Locate the cell with the specified text and output its [X, Y] center coordinate. 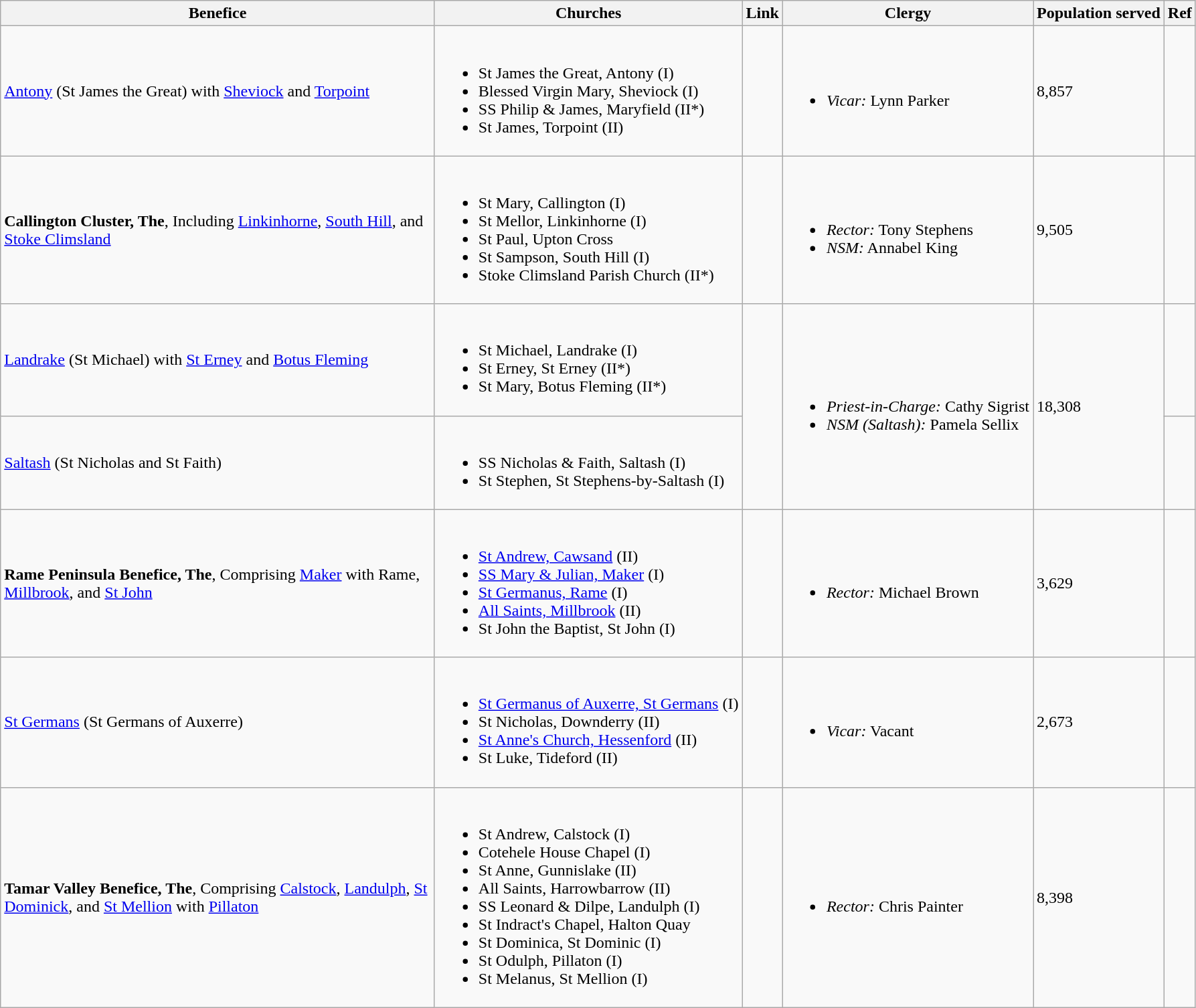
Link [762, 13]
Clergy [908, 13]
Saltash (St Nicholas and St Faith) [218, 463]
Rector: Chris Painter [908, 897]
18,308 [1099, 407]
Landrake (St Michael) with St Erney and Botus Fleming [218, 360]
St Mary, Callington (I)St Mellor, Linkinhorne (I)St Paul, Upton CrossSt Sampson, South Hill (I)Stoke Climsland Parish Church (II*) [588, 230]
Vicar: Vacant [908, 722]
2,673 [1099, 722]
Antony (St James the Great) with Sheviock and Torpoint [218, 91]
8,398 [1099, 897]
Rector: Michael Brown [908, 584]
Tamar Valley Benefice, The, Comprising Calstock, Landulph, St Dominick, and St Mellion with Pillaton [218, 897]
SS Nicholas & Faith, Saltash (I)St Stephen, St Stephens-by-Saltash (I) [588, 463]
St Michael, Landrake (I)St Erney, St Erney (II*)St Mary, Botus Fleming (II*) [588, 360]
St Germanus of Auxerre, St Germans (I)St Nicholas, Downderry (II)St Anne's Church, Hessenford (II)St Luke, Tideford (II) [588, 722]
Churches [588, 13]
Ref [1179, 13]
Priest-in-Charge: Cathy SigristNSM (Saltash): Pamela Sellix [908, 407]
St Germans (St Germans of Auxerre) [218, 722]
Population served [1099, 13]
Rector: Tony StephensNSM: Annabel King [908, 230]
Rame Peninsula Benefice, The, Comprising Maker with Rame, Millbrook, and St John [218, 584]
3,629 [1099, 584]
Vicar: Lynn Parker [908, 91]
St Andrew, Cawsand (II)SS Mary & Julian, Maker (I)St Germanus, Rame (I)All Saints, Millbrook (II)St John the Baptist, St John (I) [588, 584]
St James the Great, Antony (I)Blessed Virgin Mary, Sheviock (I)SS Philip & James, Maryfield (II*)St James, Torpoint (II) [588, 91]
Callington Cluster, The, Including Linkinhorne, South Hill, and Stoke Climsland [218, 230]
8,857 [1099, 91]
Benefice [218, 13]
9,505 [1099, 230]
